Find where the given text appears and provide that cell's center as (x, y) coordinate. 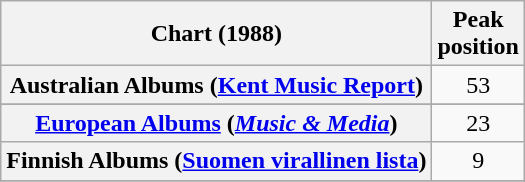
Peakposition (478, 34)
Australian Albums (Kent Music Report) (216, 85)
53 (478, 85)
9 (478, 161)
Finnish Albums (Suomen virallinen lista) (216, 161)
European Albums (Music & Media) (216, 123)
23 (478, 123)
Chart (1988) (216, 34)
